Output the (x, y) coordinate of the center of the cell containing the given text.  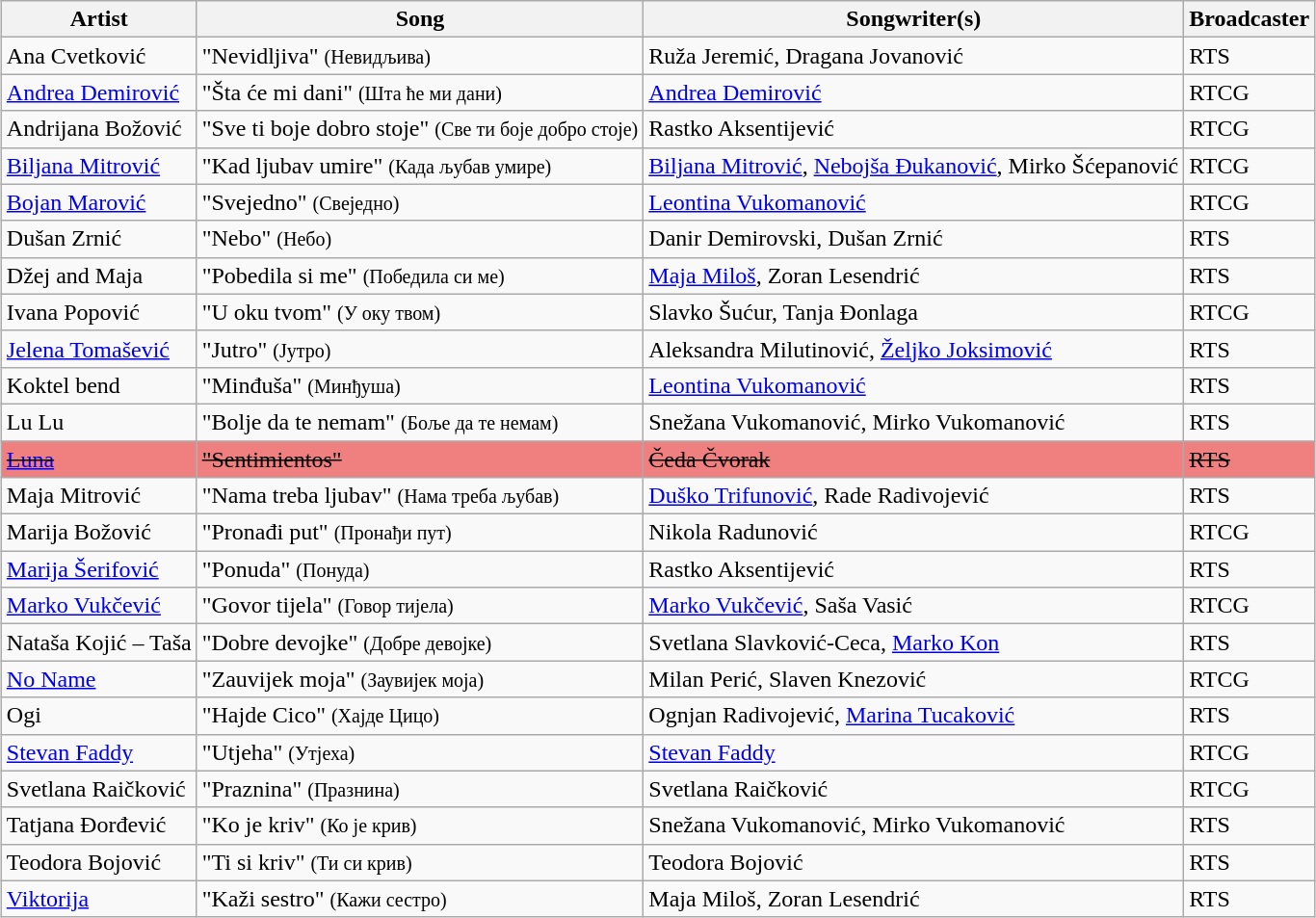
Bojan Marović (98, 202)
"Svejedno" (Свеједно) (420, 202)
Andrijana Božović (98, 129)
"Utjeha" (Утјеха) (420, 752)
Ana Cvetković (98, 56)
Broadcaster (1250, 19)
"Ponuda" (Понуда) (420, 569)
"Sentimientos" (420, 459)
Nikola Radunović (913, 533)
"Nama treba ljubav" (Нама треба љубав) (420, 496)
Ognjan Radivojević, Marina Tucaković (913, 716)
"Hajde Cico" (Хајде Цицо) (420, 716)
Tatjana Đorđević (98, 826)
Biljana Mitrović (98, 166)
"Ti si kriv" (Ти си крив) (420, 862)
Marko Vukčević, Saša Vasić (913, 606)
Jelena Tomašević (98, 349)
Ruža Jeremić, Dragana Jovanović (913, 56)
"Šta će mi dani" (Шта ће ми дани) (420, 92)
"Bolje da te nemam" (Боље да те немам) (420, 422)
Duško Trifunović, Rade Radivojević (913, 496)
Marko Vukčević (98, 606)
"Praznina" (Празнина) (420, 789)
Biljana Mitrović, Nebojša Đukanović, Mirko Šćepanović (913, 166)
"Govor tijela" (Говор тијела) (420, 606)
Danir Demirovski, Dušan Zrnić (913, 239)
Maja Mitrović (98, 496)
Koktel bend (98, 385)
"Kaži sestro" (Кажи сестро) (420, 899)
Songwriter(s) (913, 19)
Viktorija (98, 899)
"U oku tvom" (У оку твом) (420, 312)
Artist (98, 19)
Džej and Maja (98, 275)
"Nevidljiva" (Невидљива) (420, 56)
Milan Perić, Slaven Knezović (913, 679)
"Ko je kriv" (Ко је крив) (420, 826)
"Pronađi put" (Пронађи пут) (420, 533)
"Nebo" (Небо) (420, 239)
"Zauvijek moja" (Заувијек моја) (420, 679)
Ivana Popović (98, 312)
"Minđuša" (Минђуша) (420, 385)
Luna (98, 459)
Čeda Čvorak (913, 459)
Lu Lu (98, 422)
"Pobedila si me" (Победила си ме) (420, 275)
Aleksandra Milutinović, Željko Joksimović (913, 349)
Song (420, 19)
"Dobre devojke" (Добре девојке) (420, 643)
Marija Šerifović (98, 569)
No Name (98, 679)
Svetlana Slavković-Ceca, Marko Kon (913, 643)
"Sve ti boje dobro stoje" (Све ти боје добро стоје) (420, 129)
"Kad ljubav umire" (Када љубав умире) (420, 166)
Nataša Kojić – Taša (98, 643)
Ogi (98, 716)
Dušan Zrnić (98, 239)
"Jutro" (Јутро) (420, 349)
Slavko Šućur, Tanja Ðonlaga (913, 312)
Marija Božović (98, 533)
